Scan for the cell matching the given text and deliver its (x, y) coordinate at center. 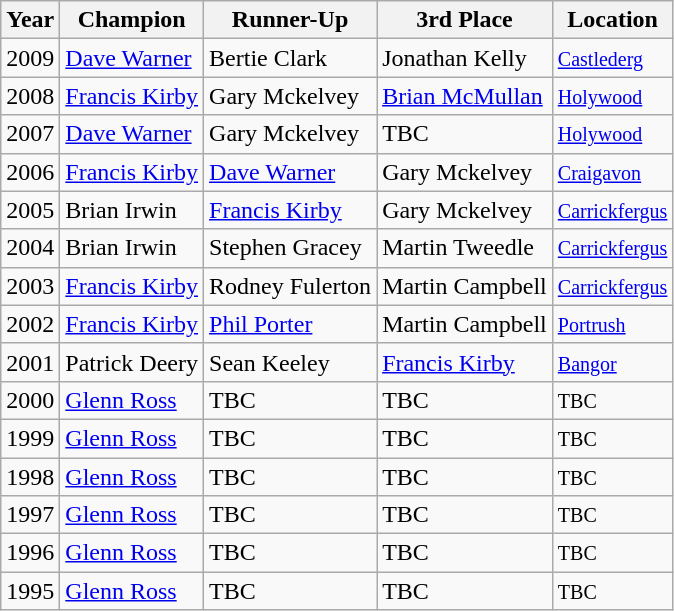
Runner-Up (290, 20)
2005 (30, 210)
2001 (30, 362)
Rodney Fulerton (290, 286)
2006 (30, 172)
Year (30, 20)
1999 (30, 438)
Brian McMullan (465, 96)
2000 (30, 400)
Champion (132, 20)
1996 (30, 553)
2007 (30, 134)
Castlederg (612, 58)
Bertie Clark (290, 58)
2002 (30, 324)
Craigavon (612, 172)
Portrush (612, 324)
2003 (30, 286)
Martin Tweedle (465, 248)
1995 (30, 591)
Sean Keeley (290, 362)
Stephen Gracey (290, 248)
2008 (30, 96)
Bangor (612, 362)
3rd Place (465, 20)
Patrick Deery (132, 362)
Phil Porter (290, 324)
1997 (30, 515)
Jonathan Kelly (465, 58)
2004 (30, 248)
2009 (30, 58)
1998 (30, 477)
Location (612, 20)
